Provide the (X, Y) coordinate of the cell's center where the given text is located.  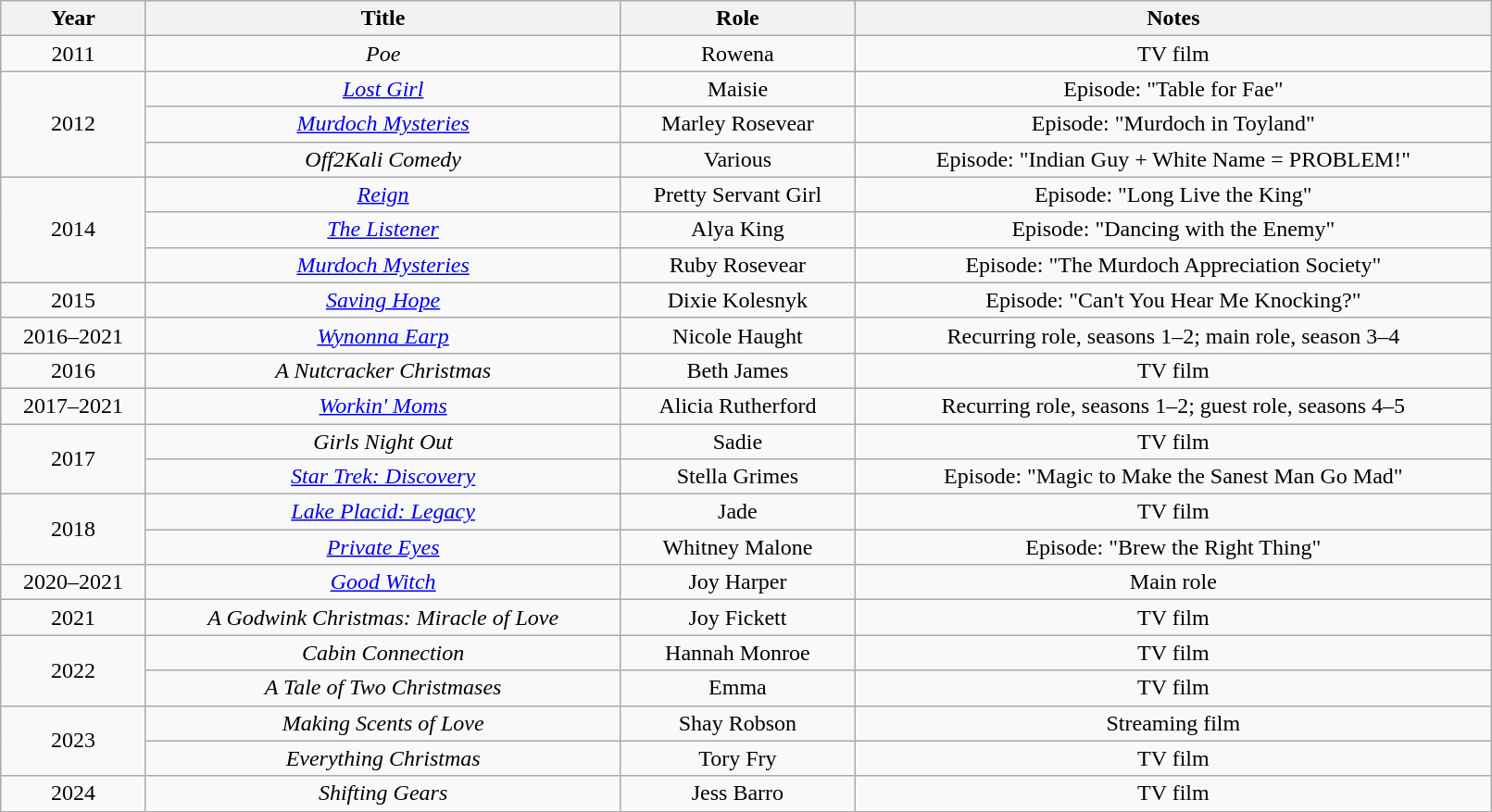
Hannah Monroe (737, 653)
Ruby Rosevear (737, 265)
Episode: "Long Live the King" (1173, 194)
2018 (74, 530)
Beth James (737, 370)
Workin' Moms (383, 406)
2022 (74, 670)
2017 (74, 459)
Various (737, 159)
Cabin Connection (383, 653)
Dixie Kolesnyk (737, 300)
Title (383, 19)
Everything Christmas (383, 758)
2023 (74, 741)
Jess Barro (737, 793)
Episode: "Murdoch in Toyland" (1173, 124)
Year (74, 19)
Alya King (737, 230)
Poe (383, 54)
Maisie (737, 89)
Episode: "Can't You Hear Me Knocking?" (1173, 300)
Stella Grimes (737, 477)
2012 (74, 124)
Whitney Malone (737, 547)
2024 (74, 793)
Recurring role, seasons 1–2; main role, season 3–4 (1173, 335)
Jade (737, 512)
Joy Fickett (737, 618)
A Tale of Two Christmases (383, 688)
Girls Night Out (383, 442)
2016 (74, 370)
Lost Girl (383, 89)
A Nutcracker Christmas (383, 370)
A Godwink Christmas: Miracle of Love (383, 618)
Recurring role, seasons 1–2; guest role, seasons 4–5 (1173, 406)
Lake Placid: Legacy (383, 512)
Off2Kali Comedy (383, 159)
Rowena (737, 54)
Good Witch (383, 582)
2015 (74, 300)
Role (737, 19)
2014 (74, 230)
Shifting Gears (383, 793)
Sadie (737, 442)
Episode: "The Murdoch Appreciation Society" (1173, 265)
Shay Robson (737, 723)
2011 (74, 54)
Marley Rosevear (737, 124)
2016–2021 (74, 335)
Wynonna Earp (383, 335)
Episode: "Dancing with the Enemy" (1173, 230)
Alicia Rutherford (737, 406)
Joy Harper (737, 582)
Emma (737, 688)
Episode: "Magic to Make the Sanest Man Go Mad" (1173, 477)
The Listener (383, 230)
Private Eyes (383, 547)
2017–2021 (74, 406)
Saving Hope (383, 300)
Reign (383, 194)
2021 (74, 618)
Making Scents of Love (383, 723)
Episode: "Brew the Right Thing" (1173, 547)
Episode: "Table for Fae" (1173, 89)
Notes (1173, 19)
Pretty Servant Girl (737, 194)
Streaming film (1173, 723)
2020–2021 (74, 582)
Episode: "Indian Guy + White Name = PROBLEM!" (1173, 159)
Nicole Haught (737, 335)
Star Trek: Discovery (383, 477)
Tory Fry (737, 758)
Main role (1173, 582)
